Output the [x, y] coordinate of the center of the cell containing the given text.  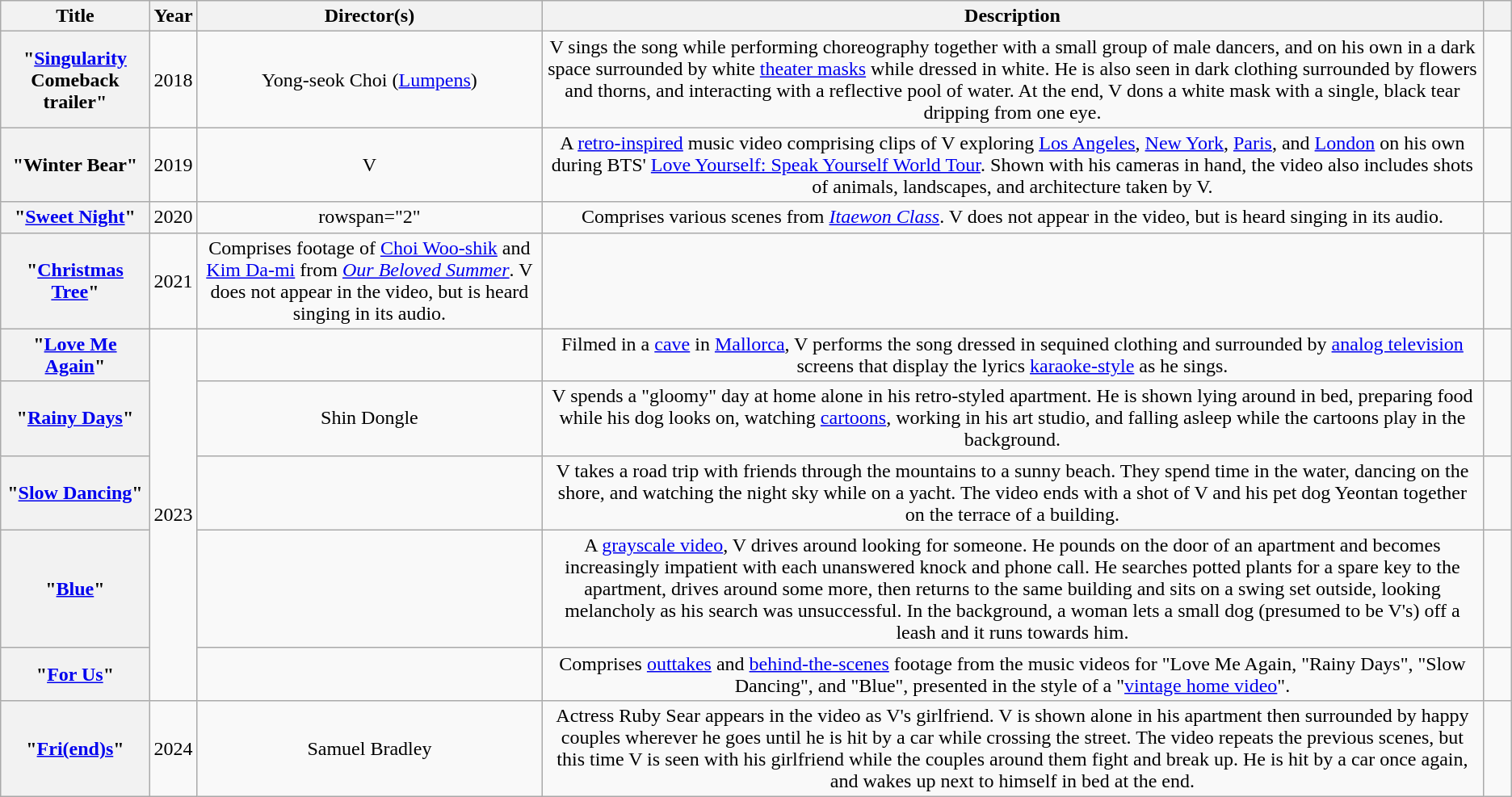
"For Us" [75, 673]
"Winter Bear" [75, 165]
"Sweet Night" [75, 217]
"Singularity Comeback trailer" [75, 79]
Director(s) [369, 16]
"Love Me Again" [75, 355]
2018 [173, 79]
V [369, 165]
2019 [173, 165]
Samuel Bradley [369, 748]
2024 [173, 748]
Year [173, 16]
2020 [173, 217]
"Slow Dancing" [75, 493]
rowspan="2" [369, 217]
"Fri(end)s" [75, 748]
Description [1013, 16]
"Christmas Tree" [75, 281]
Comprises footage of Choi Woo-shik and Kim Da-mi from Our Beloved Summer. V does not appear in the video, but is heard singing in its audio. [369, 281]
2023 [173, 514]
Shin Dongle [369, 418]
Yong-seok Choi (Lumpens) [369, 79]
"Blue" [75, 589]
Title [75, 16]
2021 [173, 281]
"Rainy Days" [75, 418]
Comprises various scenes from Itaewon Class. V does not appear in the video, but is heard singing in its audio. [1013, 217]
